Return the (x, y) coordinate for the center point of the cell that contains the specified text.  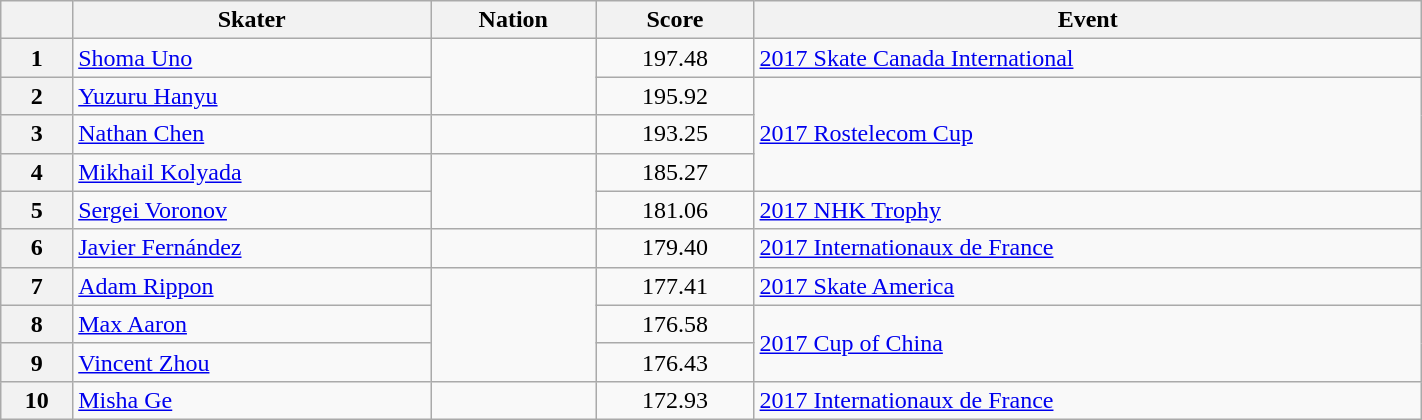
193.25 (675, 134)
172.93 (675, 400)
3 (37, 134)
Vincent Zhou (252, 362)
Misha Ge (252, 400)
177.41 (675, 286)
Shoma Uno (252, 58)
Event (1088, 20)
10 (37, 400)
1 (37, 58)
Skater (252, 20)
6 (37, 248)
185.27 (675, 172)
176.43 (675, 362)
Adam Rippon (252, 286)
Javier Fernández (252, 248)
195.92 (675, 96)
Score (675, 20)
2017 NHK Trophy (1088, 210)
5 (37, 210)
181.06 (675, 210)
Nathan Chen (252, 134)
2017 Skate Canada International (1088, 58)
9 (37, 362)
Sergei Voronov (252, 210)
Yuzuru Hanyu (252, 96)
179.40 (675, 248)
2 (37, 96)
2017 Cup of China (1088, 343)
4 (37, 172)
8 (37, 324)
176.58 (675, 324)
7 (37, 286)
Max Aaron (252, 324)
2017 Skate America (1088, 286)
Nation (514, 20)
2017 Rostelecom Cup (1088, 134)
Mikhail Kolyada (252, 172)
197.48 (675, 58)
